Return (x, y) of the center of cell containing provided text 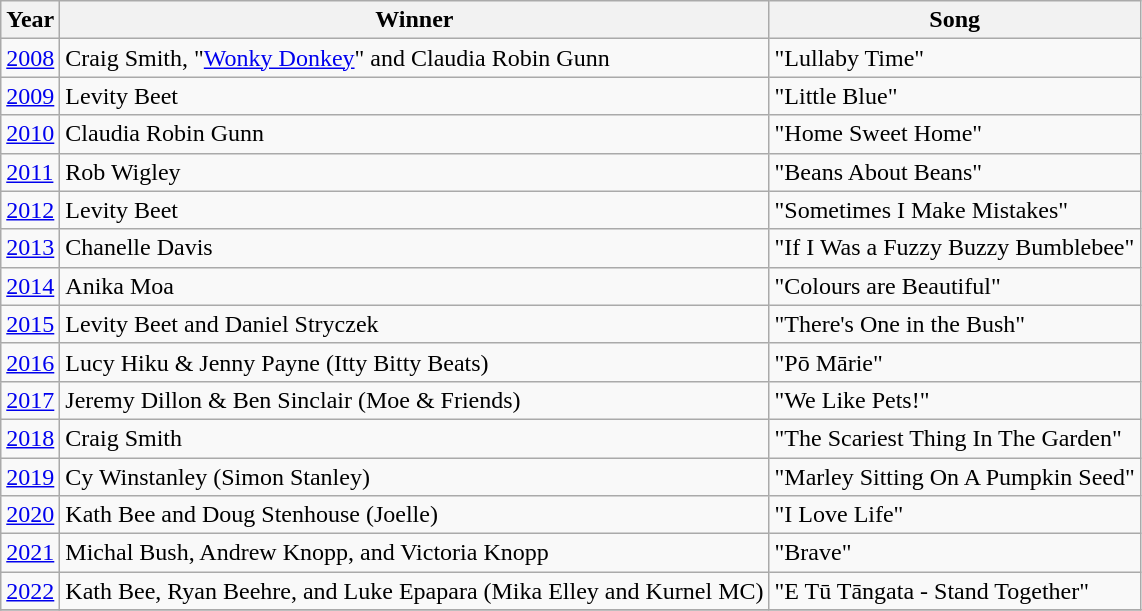
"Brave" (954, 553)
2017 (30, 400)
"Lullaby Time" (954, 58)
"I Love Life" (954, 515)
2016 (30, 362)
Cy Winstanley (Simon Stanley) (414, 477)
2013 (30, 248)
Craig Smith (414, 438)
2022 (30, 591)
2012 (30, 210)
2011 (30, 172)
Rob Wigley (414, 172)
"Home Sweet Home" (954, 134)
Craig Smith, "Wonky Donkey" and Claudia Robin Gunn (414, 58)
Kath Bee, Ryan Beehre, and Luke Epapara (Mika Elley and Kurnel MC) (414, 591)
2019 (30, 477)
2020 (30, 515)
Anika Moa (414, 286)
Year (30, 20)
2009 (30, 96)
"The Scariest Thing In The Garden" (954, 438)
2008 (30, 58)
"Beans About Beans" (954, 172)
2018 (30, 438)
"Little Blue" (954, 96)
"Marley Sitting On A Pumpkin Seed" (954, 477)
Levity Beet and Daniel Stryczek (414, 324)
"Colours are Beautiful" (954, 286)
"There's One in the Bush" (954, 324)
"E Tū Tāngata - Stand Together" (954, 591)
2015 (30, 324)
Michal Bush, Andrew Knopp, and Victoria Knopp (414, 553)
Kath Bee and Doug Stenhouse (Joelle) (414, 515)
"If I Was a Fuzzy Buzzy Bumblebee" (954, 248)
"Pō Mārie" (954, 362)
Lucy Hiku & Jenny Payne (Itty Bitty Beats) (414, 362)
Winner (414, 20)
"Sometimes I Make Mistakes" (954, 210)
Song (954, 20)
"We Like Pets!" (954, 400)
2010 (30, 134)
Jeremy Dillon & Ben Sinclair (Moe & Friends) (414, 400)
2014 (30, 286)
Chanelle Davis (414, 248)
Claudia Robin Gunn (414, 134)
2021 (30, 553)
